Detect which cell encompasses the target text, then output its [x, y] center coordinate. 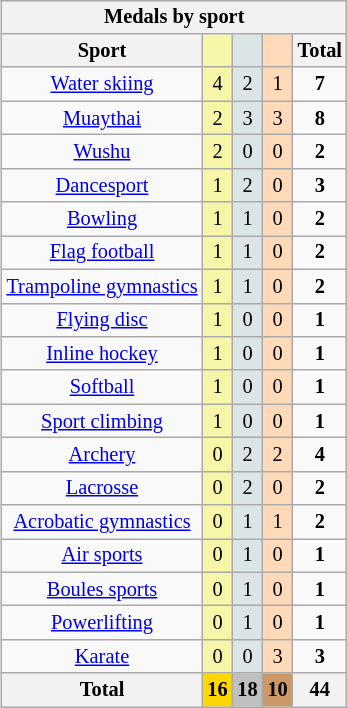
Flag football [102, 253]
Lacrosse [102, 488]
Inline hockey [102, 354]
10 [278, 690]
Wushu [102, 152]
44 [320, 690]
Acrobatic gymnastics [102, 522]
Flying disc [102, 320]
Dancesport [102, 185]
Powerlifting [102, 623]
7 [320, 84]
Trampoline gymnastics [102, 286]
Bowling [102, 219]
Air sports [102, 556]
Medals by sport [174, 17]
8 [320, 118]
16 [217, 690]
Sport [102, 51]
Muaythai [102, 118]
Water skiing [102, 84]
Softball [102, 387]
Karate [102, 657]
Archery [102, 455]
Sport climbing [102, 421]
18 [248, 690]
Boules sports [102, 589]
